Return the (X, Y) coordinate for the center point of the cell that contains the specified text.  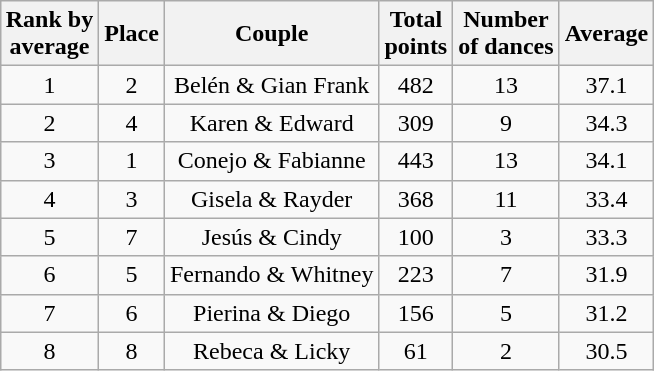
482 (416, 85)
37.1 (606, 85)
11 (506, 199)
61 (416, 351)
31.9 (606, 275)
31.2 (606, 313)
Pierina & Diego (272, 313)
34.3 (606, 123)
Karen & Edward (272, 123)
309 (416, 123)
156 (416, 313)
33.3 (606, 237)
Place (132, 34)
Numberof dances (506, 34)
Jesús & Cindy (272, 237)
30.5 (606, 351)
Belén & Gian Frank (272, 85)
223 (416, 275)
Rebeca & Licky (272, 351)
Couple (272, 34)
Average (606, 34)
100 (416, 237)
34.1 (606, 161)
9 (506, 123)
Totalpoints (416, 34)
33.4 (606, 199)
Rank byaverage (49, 34)
Conejo & Fabianne (272, 161)
368 (416, 199)
443 (416, 161)
Gisela & Rayder (272, 199)
Fernando & Whitney (272, 275)
